Determine the (X, Y) coordinate at the center of the cell enclosing the given text.  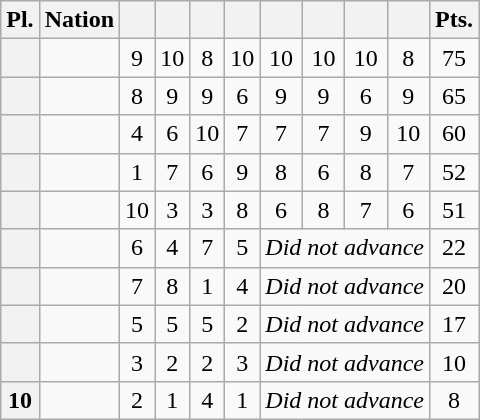
65 (454, 96)
Pl. (20, 20)
17 (454, 324)
75 (454, 58)
20 (454, 286)
60 (454, 134)
51 (454, 210)
22 (454, 248)
Nation (79, 20)
52 (454, 172)
Pts. (454, 20)
